From the cell containing the given text, extract its center point as [X, Y] coordinate. 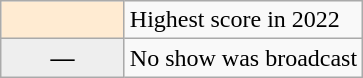
No show was broadcast [243, 58]
— [63, 58]
Highest score in 2022 [243, 20]
